Pinpoint the cell where the given text exists, returning its [x, y] midpoint coordinate. 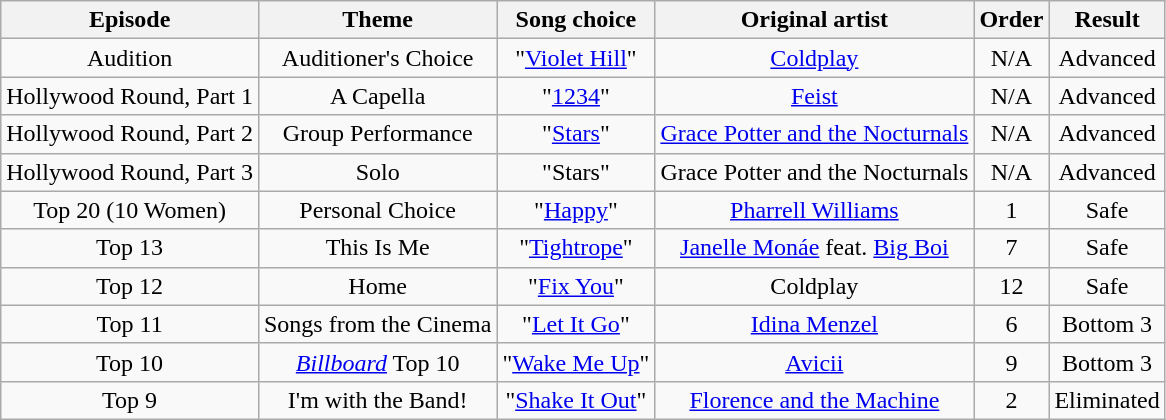
Theme [377, 20]
Song choice [576, 20]
Janelle Monáe feat. Big Boi [814, 248]
"Fix You" [576, 286]
This Is Me [377, 248]
2 [1012, 400]
Personal Choice [377, 210]
Top 11 [130, 324]
Solo [377, 172]
Florence and the Machine [814, 400]
"Violet Hill" [576, 58]
Billboard Top 10 [377, 362]
Top 10 [130, 362]
Top 13 [130, 248]
1 [1012, 210]
A Capella [377, 96]
Avicii [814, 362]
Hollywood Round, Part 2 [130, 134]
Episode [130, 20]
I'm with the Band! [377, 400]
Original artist [814, 20]
12 [1012, 286]
6 [1012, 324]
"Happy" [576, 210]
Top 9 [130, 400]
Result [1107, 20]
Top 20 (10 Women) [130, 210]
"1234" [576, 96]
Feist [814, 96]
7 [1012, 248]
Top 12 [130, 286]
Eliminated [1107, 400]
"Tightrope" [576, 248]
Songs from the Cinema [377, 324]
Hollywood Round, Part 3 [130, 172]
Pharrell Williams [814, 210]
"Shake It Out" [576, 400]
Hollywood Round, Part 1 [130, 96]
9 [1012, 362]
Order [1012, 20]
Audition [130, 58]
"Wake Me Up" [576, 362]
Auditioner's Choice [377, 58]
"Let It Go" [576, 324]
Home [377, 286]
Group Performance [377, 134]
Idina Menzel [814, 324]
